Return the [x, y] coordinate for the center point of the cell that contains the specified text.  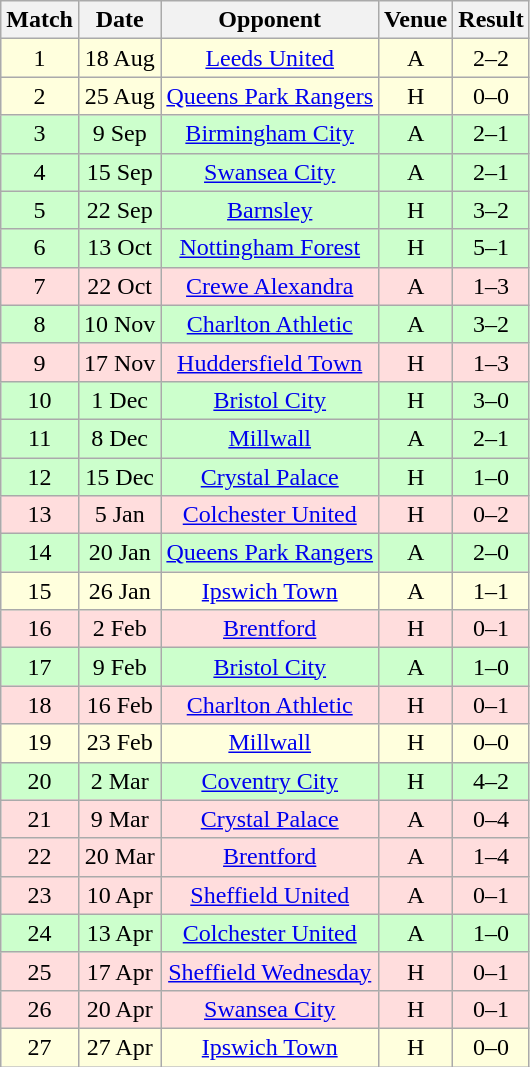
23 [40, 895]
27 Apr [119, 1047]
7 [40, 286]
20 Mar [119, 857]
15 Sep [119, 172]
12 [40, 477]
17 Apr [119, 971]
2–0 [491, 553]
5–1 [491, 248]
Birmingham City [270, 134]
1–4 [491, 857]
2 [40, 96]
22 Sep [119, 210]
10 Nov [119, 324]
4–2 [491, 781]
17 Nov [119, 362]
18 Aug [119, 58]
9 Sep [119, 134]
Sheffield United [270, 895]
3–0 [491, 400]
20 Jan [119, 553]
2–2 [491, 58]
8 Dec [119, 438]
27 [40, 1047]
18 [40, 705]
14 [40, 553]
17 [40, 667]
10 [40, 400]
3 [40, 134]
Match [40, 20]
Date [119, 20]
15 [40, 591]
Leeds United [270, 58]
15 Dec [119, 477]
20 [40, 781]
16 Feb [119, 705]
13 Oct [119, 248]
8 [40, 324]
21 [40, 819]
26 [40, 1009]
26 Jan [119, 591]
10 Apr [119, 895]
5 Jan [119, 515]
19 [40, 743]
Opponent [270, 20]
Huddersfield Town [270, 362]
9 Mar [119, 819]
1–1 [491, 591]
6 [40, 248]
11 [40, 438]
25 [40, 971]
0–2 [491, 515]
Crewe Alexandra [270, 286]
2 Mar [119, 781]
13 Apr [119, 933]
20 Apr [119, 1009]
13 [40, 515]
24 [40, 933]
23 Feb [119, 743]
22 [40, 857]
25 Aug [119, 96]
16 [40, 629]
4 [40, 172]
Sheffield Wednesday [270, 971]
9 Feb [119, 667]
2 Feb [119, 629]
Venue [416, 20]
Result [491, 20]
22 Oct [119, 286]
Coventry City [270, 781]
9 [40, 362]
1 Dec [119, 400]
5 [40, 210]
Barnsley [270, 210]
Nottingham Forest [270, 248]
1 [40, 58]
0–4 [491, 819]
